Search for the cell housing the specified text and yield its (x, y) center coordinate. 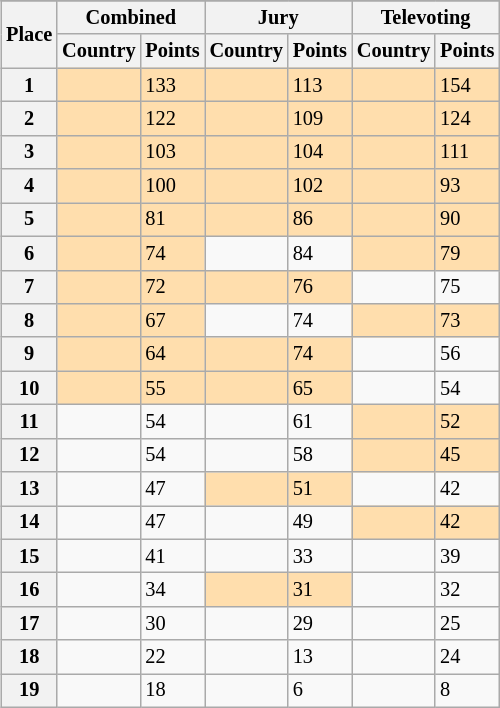
9 (29, 354)
19 (29, 691)
61 (320, 422)
67 (172, 321)
84 (320, 253)
4 (29, 186)
45 (467, 455)
25 (467, 624)
58 (320, 455)
17 (29, 624)
49 (320, 523)
24 (467, 657)
103 (172, 152)
72 (172, 287)
73 (467, 321)
Combined (130, 18)
41 (172, 556)
76 (320, 287)
15 (29, 556)
55 (172, 388)
10 (29, 388)
124 (467, 119)
34 (172, 590)
Televoting (426, 18)
75 (467, 287)
16 (29, 590)
33 (320, 556)
Jury (278, 18)
154 (467, 85)
32 (467, 590)
93 (467, 186)
12 (29, 455)
30 (172, 624)
11 (29, 422)
1 (29, 85)
81 (172, 220)
109 (320, 119)
39 (467, 556)
104 (320, 152)
29 (320, 624)
31 (320, 590)
14 (29, 523)
113 (320, 85)
3 (29, 152)
79 (467, 253)
133 (172, 85)
100 (172, 186)
52 (467, 422)
51 (320, 489)
102 (320, 186)
5 (29, 220)
22 (172, 657)
64 (172, 354)
Place (29, 34)
90 (467, 220)
56 (467, 354)
122 (172, 119)
65 (320, 388)
2 (29, 119)
111 (467, 152)
7 (29, 287)
86 (320, 220)
